Determine the [x, y] coordinate at the center of the cell enclosing the given text.  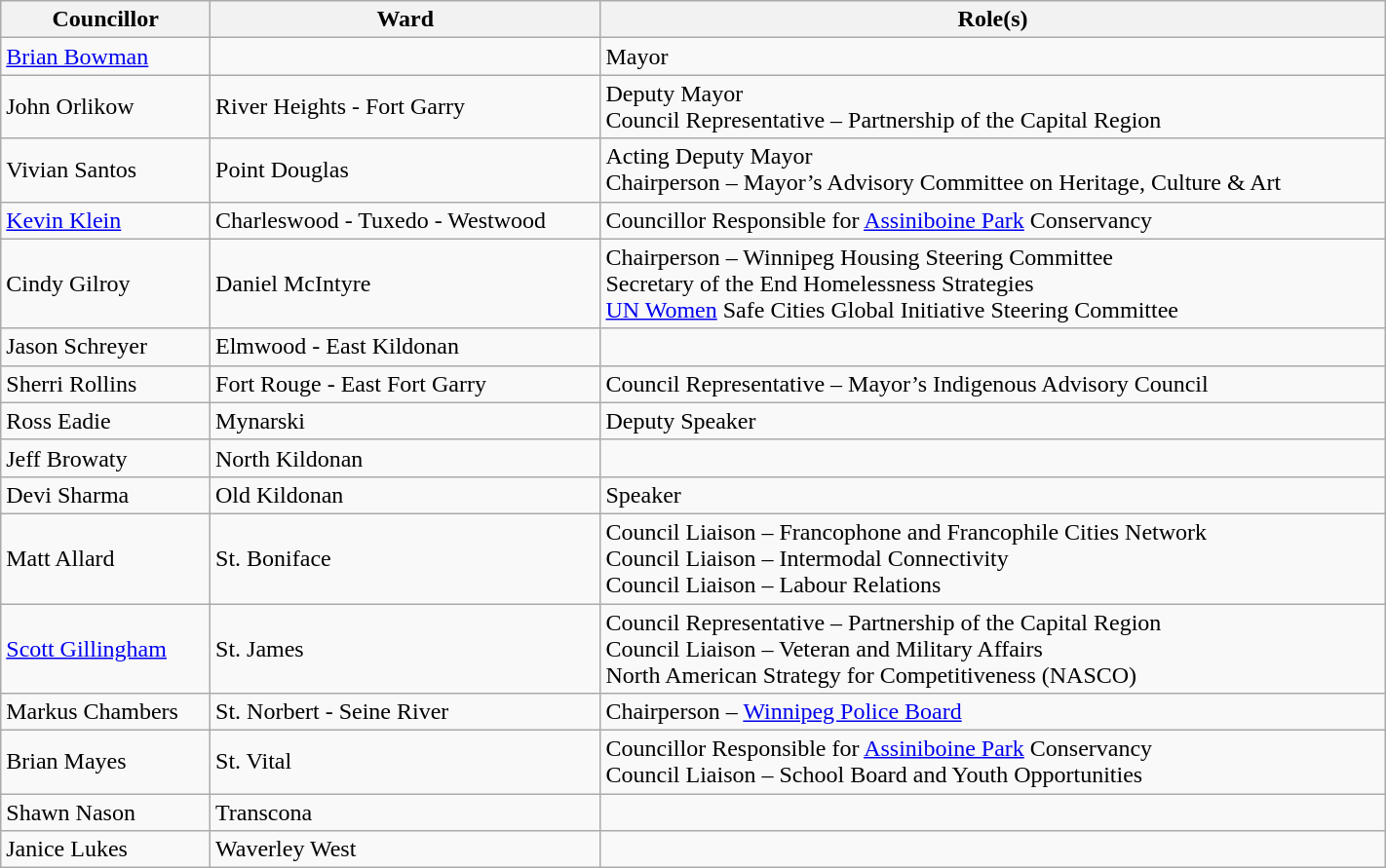
Janice Lukes [105, 849]
St. Norbert - Seine River [405, 712]
Deputy Speaker [992, 421]
John Orlikow [105, 107]
St. Vital [405, 762]
Councillor Responsible for Assiniboine Park ConservancyCouncil Liaison – School Board and Youth Opportunities [992, 762]
Sherri Rollins [105, 384]
Point Douglas [405, 170]
Shawn Nason [105, 812]
St. Boniface [405, 558]
Vivian Santos [105, 170]
Cindy Gilroy [105, 283]
Brian Bowman [105, 57]
Deputy MayorCouncil Representative – Partnership of the Capital Region [992, 107]
Councillor [105, 19]
Scott Gillingham [105, 649]
Chairperson – Winnipeg Police Board [992, 712]
Waverley West [405, 849]
Councillor Responsible for Assiniboine Park Conservancy [992, 220]
River Heights - Fort Garry [405, 107]
Ward [405, 19]
Ross Eadie [105, 421]
Markus Chambers [105, 712]
Council Representative – Mayor’s Indigenous Advisory Council [992, 384]
Charleswood - Tuxedo - Westwood [405, 220]
Role(s) [992, 19]
Council Liaison – Francophone and Francophile Cities NetworkCouncil Liaison – Intermodal ConnectivityCouncil Liaison – Labour Relations [992, 558]
St. James [405, 649]
Devi Sharma [105, 495]
North Kildonan [405, 458]
Elmwood - East Kildonan [405, 347]
Matt Allard [105, 558]
Kevin Klein [105, 220]
Mayor [992, 57]
Fort Rouge - East Fort Garry [405, 384]
Jeff Browaty [105, 458]
Jason Schreyer [105, 347]
Brian Mayes [105, 762]
Acting Deputy MayorChairperson – Mayor’s Advisory Committee on Heritage, Culture & Art [992, 170]
Transcona [405, 812]
Speaker [992, 495]
Mynarski [405, 421]
Daniel McIntyre [405, 283]
Old Kildonan [405, 495]
